For the text-containing cell, return its midpoint in (x, y) coordinate format. 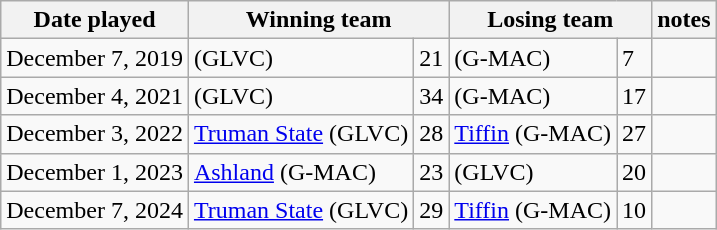
December 3, 2022 (95, 134)
10 (634, 210)
December 7, 2019 (95, 58)
December 7, 2024 (95, 210)
notes (684, 20)
23 (432, 172)
21 (432, 58)
17 (634, 96)
7 (634, 58)
34 (432, 96)
20 (634, 172)
Ashland (G-MAC) (300, 172)
December 1, 2023 (95, 172)
Losing team (550, 20)
29 (432, 210)
Winning team (318, 20)
28 (432, 134)
December 4, 2021 (95, 96)
Date played (95, 20)
27 (634, 134)
